Determine the (X, Y) coordinate at the center of the cell enclosing the given text.  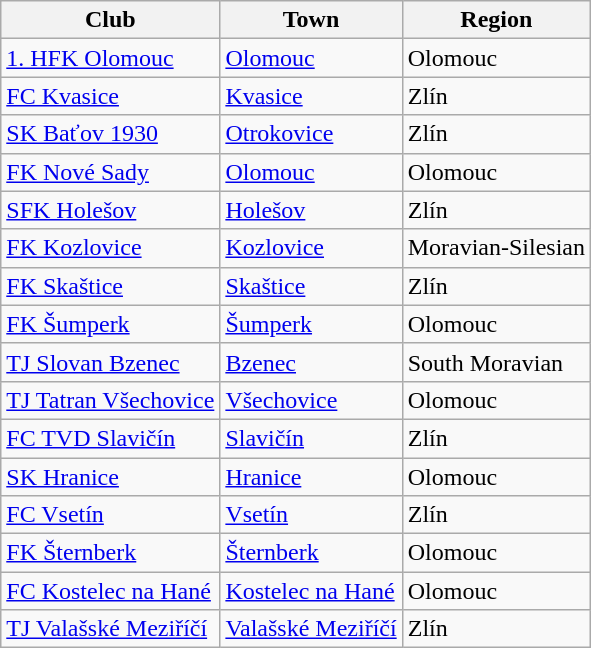
Valašské Meziříčí (311, 629)
Holešov (311, 210)
Slavičín (311, 438)
Region (496, 20)
Šternberk (311, 553)
FC TVD Slavičín (110, 438)
South Moravian (496, 362)
FC Kostelec na Hané (110, 591)
Kostelec na Hané (311, 591)
Moravian-Silesian (496, 248)
Skaštice (311, 286)
FK Šumperk (110, 324)
FC Kvasice (110, 96)
FK Kozlovice (110, 248)
SK Hranice (110, 477)
TJ Tatran Všechovice (110, 400)
SK Baťov 1930 (110, 134)
FC Vsetín (110, 515)
Otrokovice (311, 134)
Club (110, 20)
Kozlovice (311, 248)
Bzenec (311, 362)
FK Skaštice (110, 286)
Hranice (311, 477)
TJ Slovan Bzenec (110, 362)
1. HFK Olomouc (110, 58)
Šumperk (311, 324)
Town (311, 20)
SFK Holešov (110, 210)
Kvasice (311, 96)
Vsetín (311, 515)
FK Šternberk (110, 553)
FK Nové Sady (110, 172)
TJ Valašské Meziříčí (110, 629)
Všechovice (311, 400)
